Pinpoint the cell where the given text exists, returning its [x, y] midpoint coordinate. 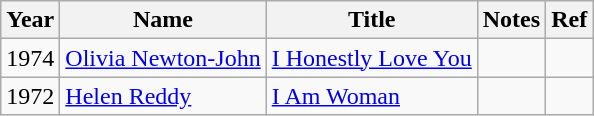
1974 [30, 58]
1972 [30, 96]
Year [30, 20]
Title [372, 20]
I Am Woman [372, 96]
Ref [570, 20]
Helen Reddy [163, 96]
Olivia Newton-John [163, 58]
I Honestly Love You [372, 58]
Notes [511, 20]
Name [163, 20]
